Identify which cell holds the provided text, then report its [X, Y] central coordinate. 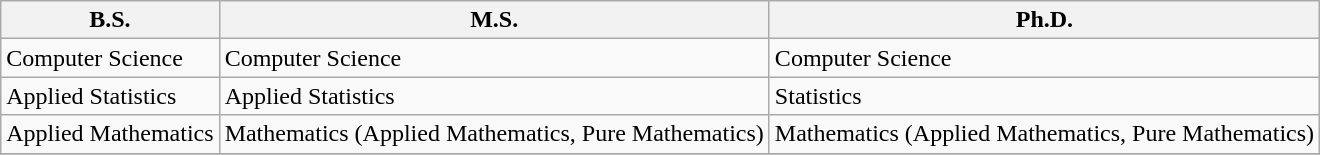
Ph.D. [1044, 20]
B.S. [110, 20]
Statistics [1044, 96]
Applied Mathematics [110, 134]
M.S. [494, 20]
